Extract the [x, y] coordinate from the center of the cell holding the provided text.  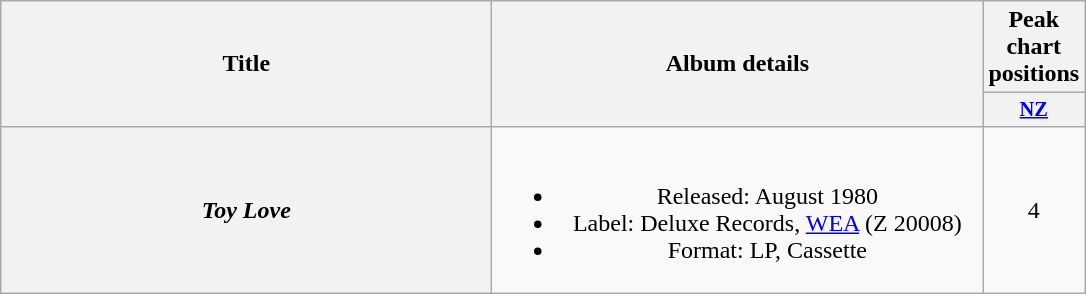
Peak chartpositions [1034, 47]
Released: August 1980Label: Deluxe Records, WEA (Z 20008)Format: LP, Cassette [738, 210]
Title [246, 64]
4 [1034, 210]
NZ [1034, 110]
Toy Love [246, 210]
Album details [738, 64]
